Output the [x, y] coordinate of the center of the cell containing the given text.  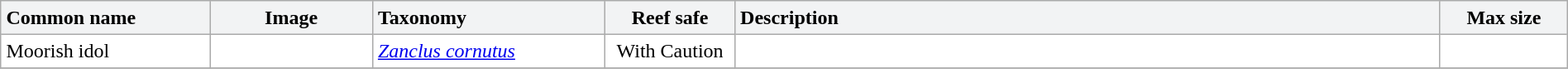
Reef safe [670, 17]
Zanclus cornutus [489, 51]
Image [291, 17]
Taxonomy [489, 17]
Common name [106, 17]
Max size [1503, 17]
With Caution [670, 51]
Moorish idol [106, 51]
Description [1087, 17]
